Find where the given text appears and provide that cell's center as [x, y] coordinate. 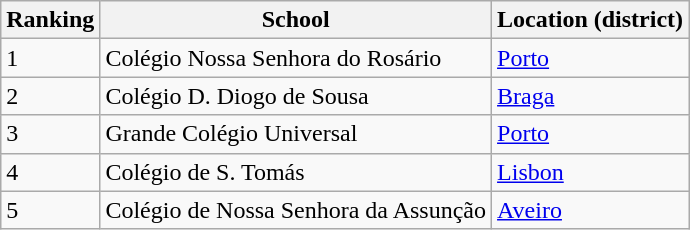
4 [50, 172]
Colégio de S. Tomás [296, 172]
Location (district) [590, 20]
5 [50, 210]
Braga [590, 96]
Grande Colégio Universal [296, 134]
1 [50, 58]
Lisbon [590, 172]
Aveiro [590, 210]
3 [50, 134]
School [296, 20]
Colégio de Nossa Senhora da Assunção [296, 210]
Colégio Nossa Senhora do Rosário [296, 58]
Ranking [50, 20]
2 [50, 96]
Colégio D. Diogo de Sousa [296, 96]
